Detect which cell encompasses the target text, then output its (X, Y) center coordinate. 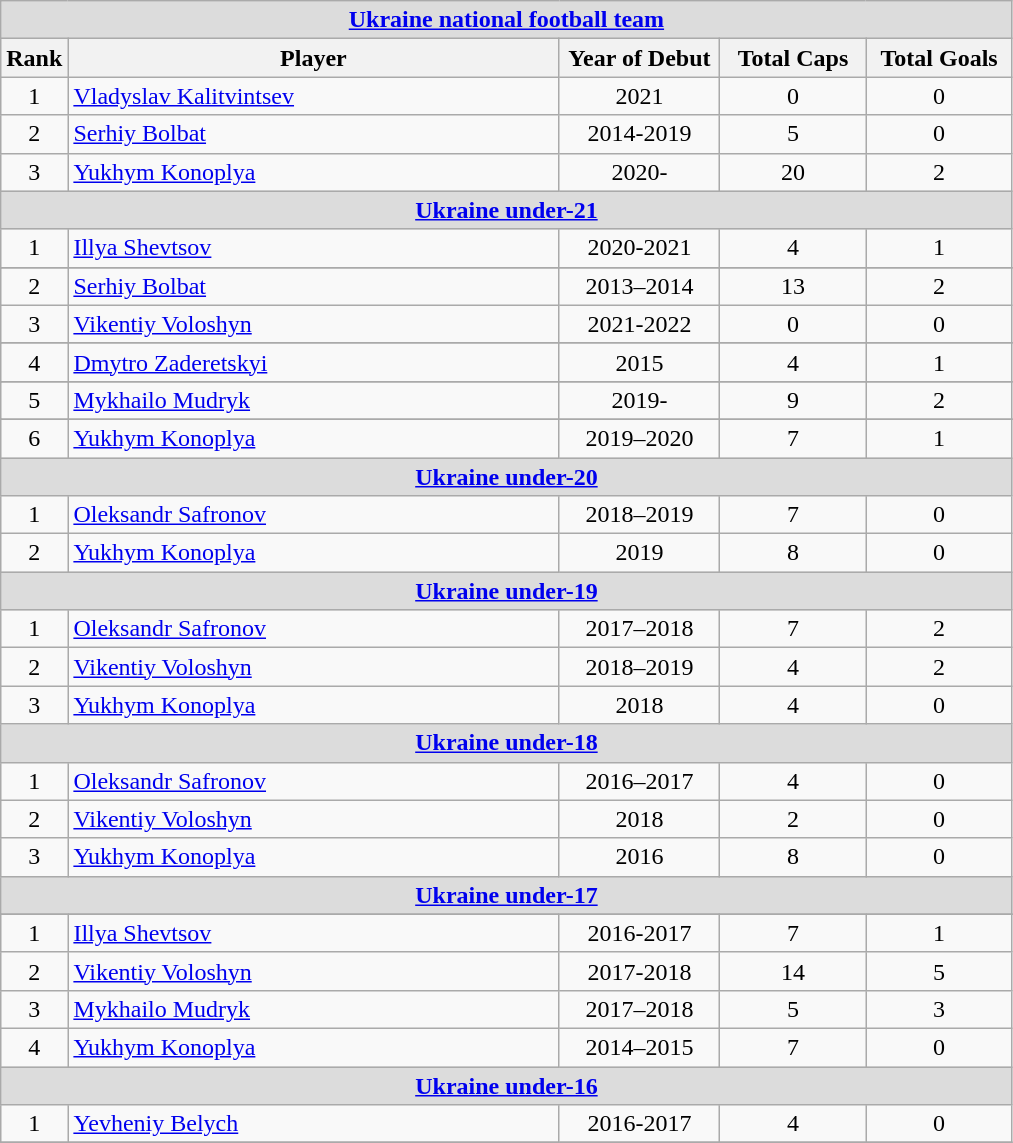
2013–2014 (640, 286)
Ukraine national football team (506, 20)
Ukraine under-20 (506, 477)
2015 (640, 362)
2019 (640, 553)
Ukraine under-18 (506, 743)
Ukraine under-17 (506, 895)
2021 (640, 96)
2019- (640, 400)
2014–2015 (640, 1047)
2016–2017 (640, 781)
2020- (640, 172)
Yevheniy Belych (314, 1124)
14 (793, 971)
Ukraine under-19 (506, 591)
6 (34, 438)
2019–2020 (640, 438)
9 (793, 400)
2016 (640, 857)
2017-2018 (640, 971)
20 (793, 172)
Rank (34, 58)
Ukraine under-21 (506, 210)
Dmytro Zaderetskyi (314, 362)
2014-2019 (640, 134)
13 (793, 286)
Total Caps (793, 58)
Player (314, 58)
Total Goals (939, 58)
2020-2021 (640, 248)
Vladyslav Kalitvintsev (314, 96)
Year of Debut (640, 58)
2021-2022 (640, 324)
Ukraine under-16 (506, 1085)
